Provide the [x, y] coordinate of the cell's center where the given text is located.  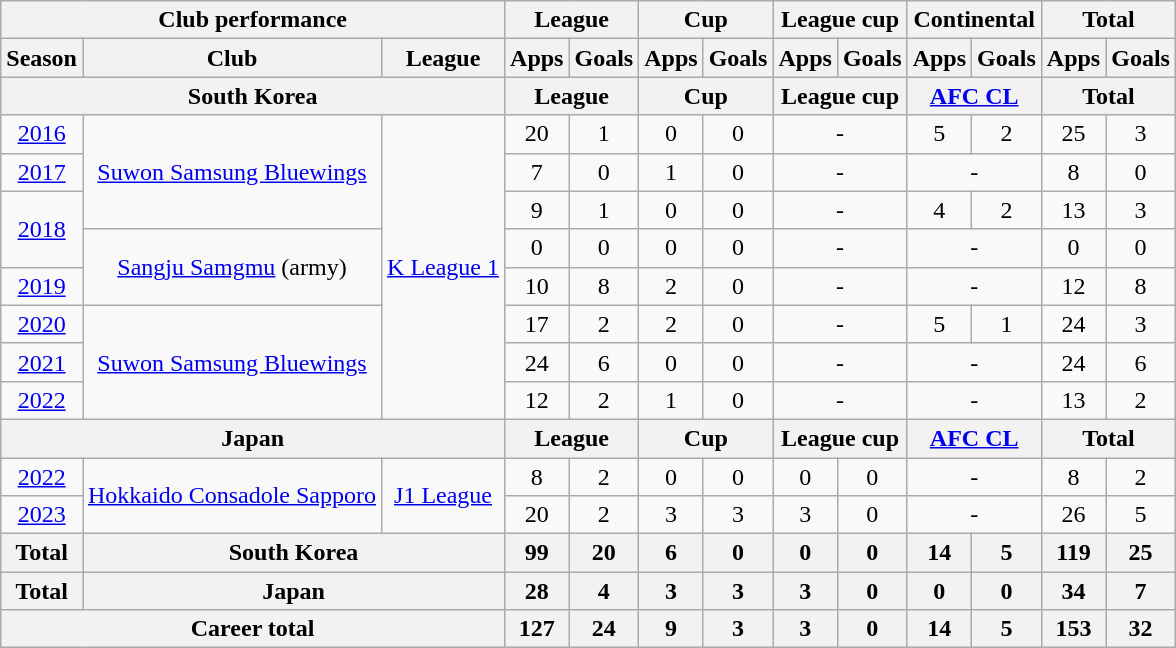
2023 [42, 515]
Continental [974, 20]
26 [1073, 515]
Hokkaido Consadole Sapporo [232, 496]
Season [42, 58]
2017 [42, 172]
127 [537, 629]
K League 1 [444, 267]
119 [1073, 553]
10 [537, 286]
2016 [42, 134]
Club performance [253, 20]
28 [537, 591]
99 [537, 553]
Sangju Samgmu (army) [232, 267]
J1 League [444, 496]
Career total [253, 629]
153 [1073, 629]
34 [1073, 591]
32 [1141, 629]
17 [537, 324]
2021 [42, 362]
2020 [42, 324]
2018 [42, 229]
2019 [42, 286]
Club [232, 58]
